Search for the cell housing the specified text and yield its (x, y) center coordinate. 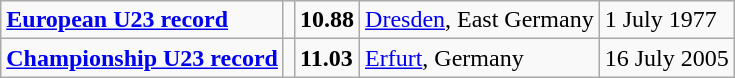
1 July 1977 (666, 20)
Erfurt, Germany (480, 58)
16 July 2005 (666, 58)
11.03 (326, 58)
European U23 record (142, 20)
Championship U23 record (142, 58)
10.88 (326, 20)
Dresden, East Germany (480, 20)
